For the text-containing cell, return its midpoint in (X, Y) coordinate format. 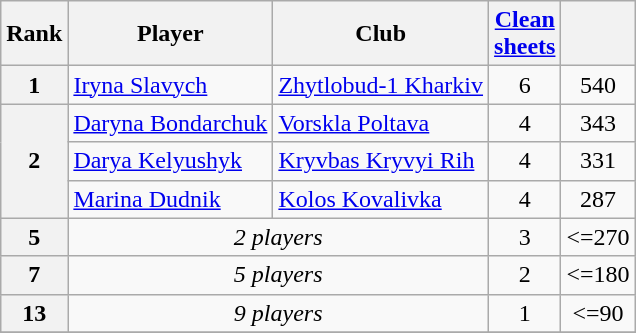
6 (525, 85)
287 (598, 199)
<=180 (598, 275)
Kolos Kovalivka (381, 199)
Zhytlobud-1 Kharkiv (381, 85)
2 players (278, 237)
Daryna Bondarchuk (170, 123)
<=90 (598, 313)
<=270 (598, 237)
9 players (278, 313)
Kryvbas Kryvyi Rih (381, 161)
331 (598, 161)
Club (381, 34)
5 (34, 237)
Marina Dudnik (170, 199)
Cleansheets (525, 34)
7 (34, 275)
13 (34, 313)
Player (170, 34)
5 players (278, 275)
Vorskla Poltava (381, 123)
Darya Kelyushyk (170, 161)
Rank (34, 34)
540 (598, 85)
Iryna Slavych (170, 85)
3 (525, 237)
343 (598, 123)
